Provide the (x, y) coordinate of the cell's center where the given text is located.  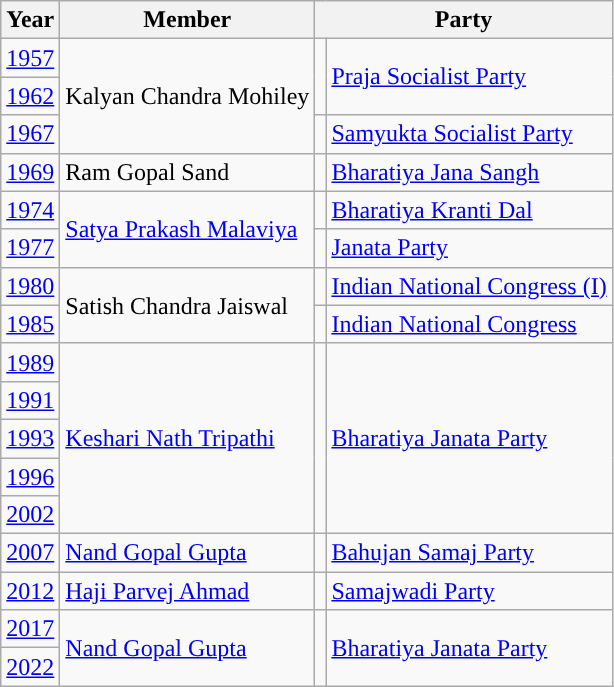
Kalyan Chandra Mohiley (188, 96)
Bharatiya Kranti Dal (469, 210)
1962 (30, 96)
Member (188, 20)
1967 (30, 134)
Samyukta Socialist Party (469, 134)
Indian National Congress (I) (469, 286)
2017 (30, 629)
1985 (30, 324)
2022 (30, 667)
2012 (30, 591)
Party (464, 20)
Indian National Congress (469, 324)
Praja Socialist Party (469, 77)
Satish Chandra Jaiswal (188, 305)
Year (30, 20)
2007 (30, 553)
2002 (30, 515)
Ram Gopal Sand (188, 172)
1974 (30, 210)
1991 (30, 400)
Keshari Nath Tripathi (188, 438)
Haji Parvej Ahmad (188, 591)
Satya Prakash Malaviya (188, 229)
Bharatiya Jana Sangh (469, 172)
Janata Party (469, 248)
1993 (30, 438)
1957 (30, 58)
1989 (30, 362)
Samajwadi Party (469, 591)
1980 (30, 286)
1996 (30, 477)
Bahujan Samaj Party (469, 553)
1969 (30, 172)
1977 (30, 248)
